Scan for the cell matching the given text and deliver its [x, y] coordinate at center. 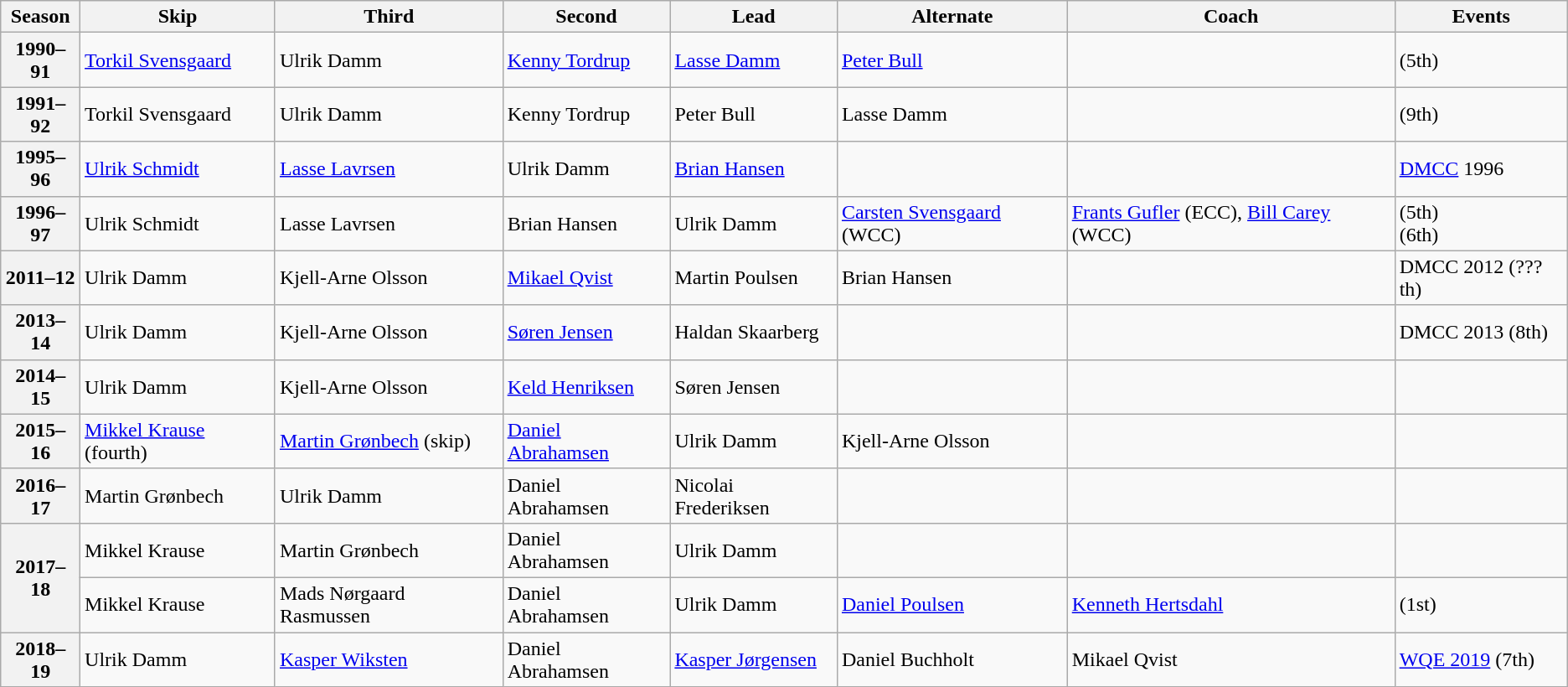
Lead [754, 17]
(1st) [1481, 605]
Martin Poulsen [754, 278]
1991–92 [40, 114]
Kasper Jørgensen [754, 659]
Keld Henriksen [586, 387]
1995–96 [40, 169]
Skip [178, 17]
Third [389, 17]
1996–97 [40, 223]
2017–18 [40, 577]
2016–17 [40, 496]
(5th) [1481, 60]
Mads Nørgaard Rasmussen [389, 605]
Daniel Buchholt [952, 659]
Kasper Wiksten [389, 659]
Nicolai Frederiksen [754, 496]
Coach [1231, 17]
Frants Gufler (ECC), Bill Carey (WCC) [1231, 223]
Haldan Skaarberg [754, 332]
WQE 2019 (7th) [1481, 659]
2011–12 [40, 278]
2018–19 [40, 659]
Season [40, 17]
(9th) [1481, 114]
Kenneth Hertsdahl [1231, 605]
DMCC 2012 (???th) [1481, 278]
Alternate [952, 17]
Events [1481, 17]
2013–14 [40, 332]
Mikkel Krause (fourth) [178, 441]
Daniel Poulsen [952, 605]
DMCC 2013 (8th) [1481, 332]
2014–15 [40, 387]
2015–16 [40, 441]
1990–91 [40, 60]
Martin Grønbech (skip) [389, 441]
Second [586, 17]
DMCC 1996 [1481, 169]
Carsten Svensgaard (WCC) [952, 223]
(5th) (6th) [1481, 223]
